Identify which cell holds the provided text, then report its [x, y] central coordinate. 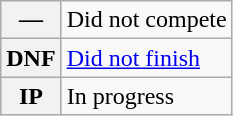
Did not finish [146, 58]
In progress [146, 96]
IP [31, 96]
DNF [31, 58]
Did not compete [146, 20]
— [31, 20]
